Detect which cell encompasses the target text, then output its [x, y] center coordinate. 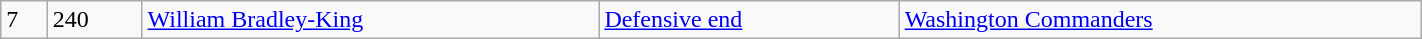
7 [24, 20]
Washington Commanders [1160, 20]
240 [94, 20]
William Bradley-King [370, 20]
Defensive end [749, 20]
